Pinpoint the cell where the given text exists, returning its (X, Y) midpoint coordinate. 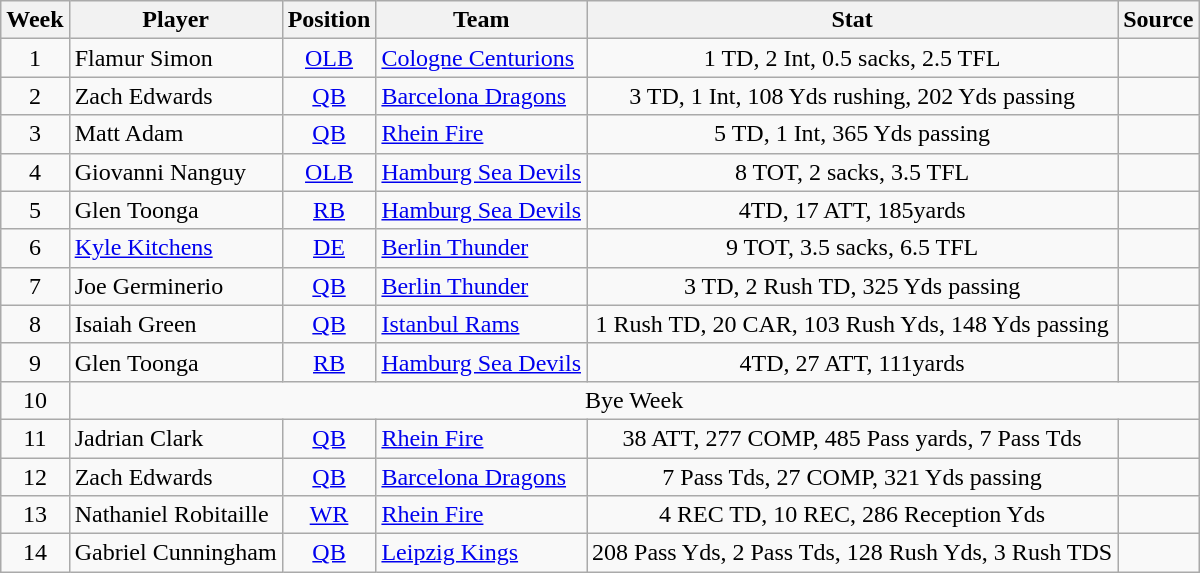
1 TD, 2 Int, 0.5 sacks, 2.5 TFL (852, 58)
Isaiah Green (176, 324)
8 (35, 324)
208 Pass Yds, 2 Pass Tds, 128 Rush Yds, 3 Rush TDS (852, 553)
11 (35, 438)
Leipzig Kings (482, 553)
9 (35, 362)
4 REC TD, 10 REC, 286 Reception Yds (852, 515)
Bye Week (634, 400)
Kyle Kitchens (176, 248)
Nathaniel Robitaille (176, 515)
Player (176, 20)
Matt Adam (176, 134)
3 (35, 134)
Source (1158, 20)
4TD, 17 ATT, 185yards (852, 210)
DE (329, 248)
1 (35, 58)
14 (35, 553)
13 (35, 515)
Joe Germinerio (176, 286)
7 (35, 286)
10 (35, 400)
WR (329, 515)
Jadrian Clark (176, 438)
3 TD, 2 Rush TD, 325 Yds passing (852, 286)
7 Pass Tds, 27 COMP, 321 Yds passing (852, 477)
Cologne Centurions (482, 58)
6 (35, 248)
3 TD, 1 Int, 108 Yds rushing, 202 Yds passing (852, 96)
4TD, 27 ATT, 111yards (852, 362)
5 TD, 1 Int, 365 Yds passing (852, 134)
Stat (852, 20)
5 (35, 210)
Istanbul Rams (482, 324)
9 TOT, 3.5 sacks, 6.5 TFL (852, 248)
12 (35, 477)
4 (35, 172)
Week (35, 20)
Position (329, 20)
Team (482, 20)
Gabriel Cunningham (176, 553)
38 ATT, 277 COMP, 485 Pass yards, 7 Pass Tds (852, 438)
Flamur Simon (176, 58)
2 (35, 96)
8 TOT, 2 sacks, 3.5 TFL (852, 172)
1 Rush TD, 20 CAR, 103 Rush Yds, 148 Yds passing (852, 324)
Giovanni Nanguy (176, 172)
